Find where the given text appears and provide that cell's center as [X, Y] coordinate. 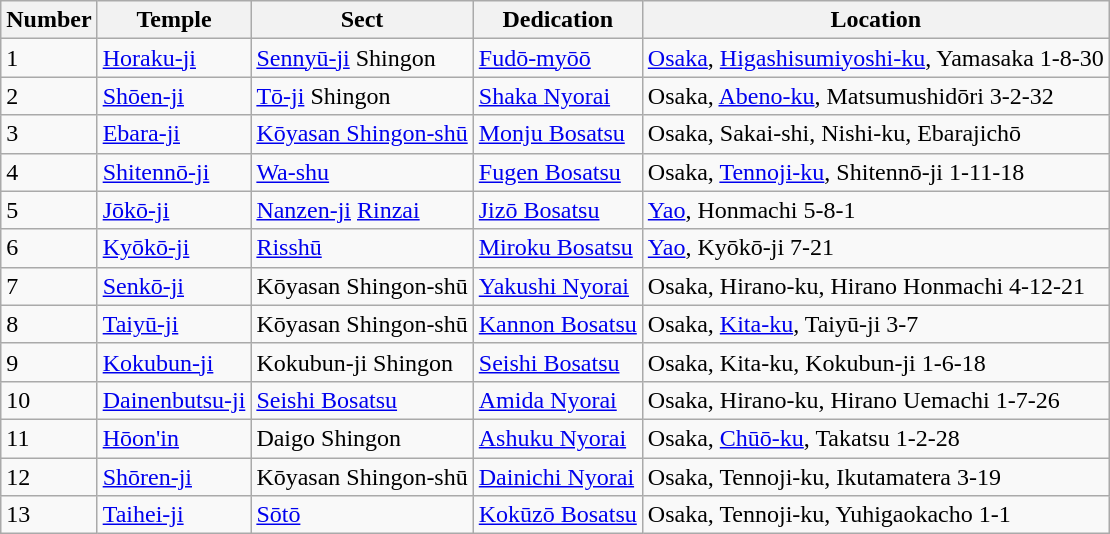
Osaka, Tennoji-ku, Ikutamatera 3-19 [876, 477]
2 [49, 96]
Osaka, Abeno-ku, Matsumushidōri 3-2-32 [876, 96]
Osaka, Kita-ku, Taiyū-ji 3-7 [876, 324]
Dedication [558, 20]
6 [49, 248]
Dainichi Nyorai [558, 477]
Hōon'in [174, 438]
Amida Nyorai [558, 400]
1 [49, 58]
Osaka, Chūō-ku, Takatsu 1-2-28 [876, 438]
Kokubun-ji Shingon [362, 362]
8 [49, 324]
Wa-shu [362, 172]
Osaka, Hirano-ku, Hirano Honmachi 4-12-21 [876, 286]
Yao, Kyōkō-ji 7-21 [876, 248]
9 [49, 362]
10 [49, 400]
Yakushi Nyorai [558, 286]
Jizō Bosatsu [558, 210]
Shōen-ji [174, 96]
4 [49, 172]
Horaku-ji [174, 58]
12 [49, 477]
13 [49, 515]
Dainenbutsu-ji [174, 400]
Yao, Honmachi 5-8-1 [876, 210]
Jōkō-ji [174, 210]
Senkō-ji [174, 286]
Location [876, 20]
Osaka, Higashisumiyoshi-ku, Yamasaka 1-8-30 [876, 58]
Miroku Bosatsu [558, 248]
11 [49, 438]
Fudō-myōō [558, 58]
Risshū [362, 248]
Taiyū-ji [174, 324]
Shaka Nyorai [558, 96]
Temple [174, 20]
Tō-ji Shingon [362, 96]
Ashuku Nyorai [558, 438]
7 [49, 286]
Monju Bosatsu [558, 134]
Ebara-ji [174, 134]
Shōren-ji [174, 477]
Sōtō [362, 515]
Kokubun-ji [174, 362]
Daigo Shingon [362, 438]
Kyōkō-ji [174, 248]
Sennyū-ji Shingon [362, 58]
Osaka, Sakai-shi, Nishi-ku, Ebarajichō [876, 134]
Fugen Bosatsu [558, 172]
Osaka, Tennoji-ku, Shitennō-ji 1-11-18 [876, 172]
Kannon Bosatsu [558, 324]
Sect [362, 20]
Taihei-ji [174, 515]
Shitennō-ji [174, 172]
Number [49, 20]
Osaka, Kita-ku, Kokubun-ji 1-6-18 [876, 362]
Kokūzō Bosatsu [558, 515]
5 [49, 210]
Nanzen-ji Rinzai [362, 210]
3 [49, 134]
Osaka, Tennoji-ku, Yuhigaokacho 1-1 [876, 515]
Osaka, Hirano-ku, Hirano Uemachi 1-7-26 [876, 400]
